Find where the given text appears and provide that cell's center as [X, Y] coordinate. 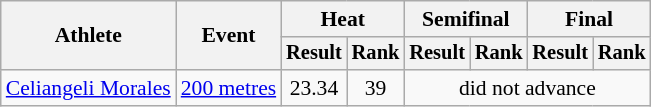
Event [228, 36]
Celiangeli Morales [88, 88]
Final [588, 19]
39 [376, 88]
Athlete [88, 36]
Semifinal [466, 19]
23.34 [314, 88]
Heat [342, 19]
200 metres [228, 88]
did not advance [527, 88]
